Locate the cell with the specified text and output its [x, y] center coordinate. 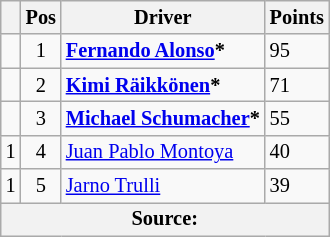
95 [297, 51]
Juan Pablo Montoya [163, 152]
Points [297, 17]
Source: [165, 219]
Michael Schumacher* [163, 118]
3 [41, 118]
Pos [41, 17]
4 [41, 152]
5 [41, 186]
Driver [163, 17]
Fernando Alonso* [163, 51]
2 [41, 85]
71 [297, 85]
Kimi Räikkönen* [163, 85]
Jarno Trulli [163, 186]
39 [297, 186]
55 [297, 118]
40 [297, 152]
